For the text-containing cell, return its midpoint in [x, y] coordinate format. 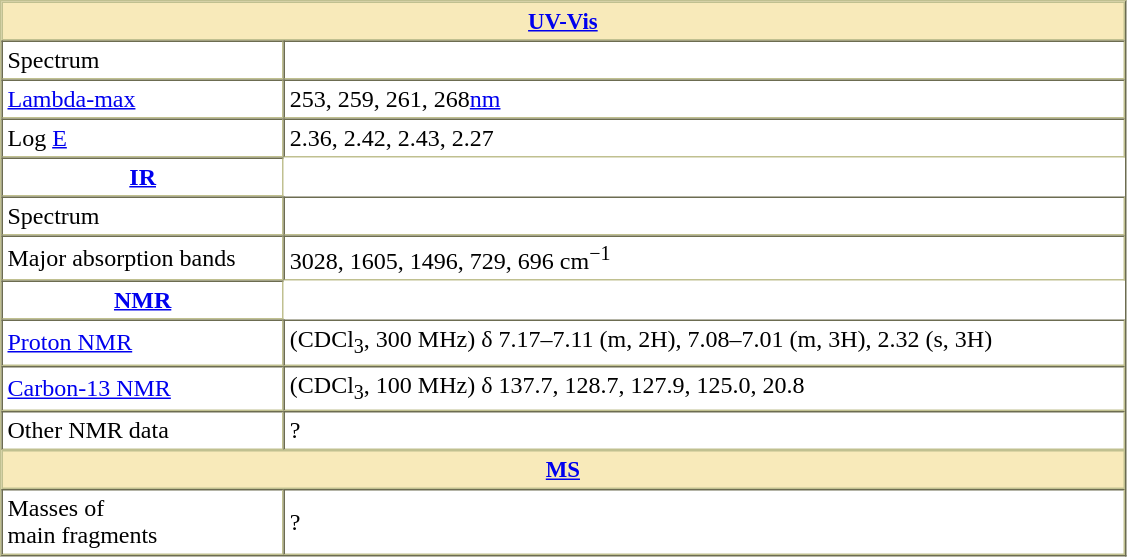
3028, 1605, 1496, 729, 696 cm−1 [704, 258]
NMR [143, 300]
Log Ε [143, 138]
MS [564, 470]
Masses of main fragments [143, 522]
Major absorption bands [143, 258]
(CDCl3, 100 MHz) δ 137.7, 128.7, 127.9, 125.0, 20.8 [704, 388]
2.36, 2.42, 2.43, 2.27 [704, 138]
(CDCl3, 300 MHz) δ 7.17–7.11 (m, 2H), 7.08–7.01 (m, 3H), 2.32 (s, 3H) [704, 342]
Proton NMR [143, 342]
253, 259, 261, 268nm [704, 100]
IR [143, 178]
Carbon-13 NMR [143, 388]
Other NMR data [143, 430]
UV-Vis [564, 22]
Lambda-max [143, 100]
